Identify which cell holds the provided text, then report its [X, Y] central coordinate. 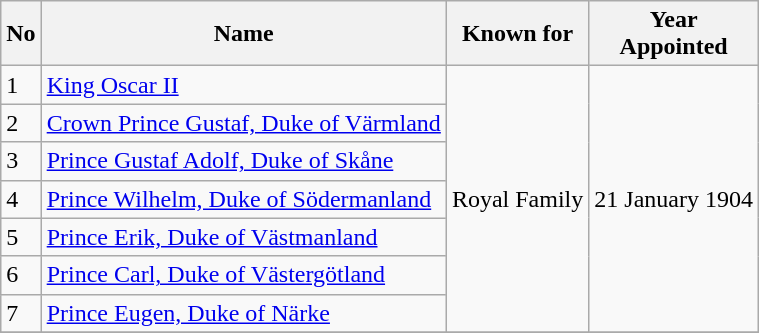
2 [21, 123]
Crown Prince Gustaf, Duke of Värmland [244, 123]
1 [21, 85]
Prince Erik, Duke of Västmanland [244, 237]
5 [21, 237]
Prince Gustaf Adolf, Duke of Skåne [244, 161]
Royal Family [517, 199]
Known for [517, 34]
Prince Eugen, Duke of Närke [244, 313]
3 [21, 161]
No [21, 34]
King Oscar II [244, 85]
Prince Wilhelm, Duke of Södermanland [244, 199]
6 [21, 275]
7 [21, 313]
Name [244, 34]
Prince Carl, Duke of Västergötland [244, 275]
21 January 1904 [674, 199]
4 [21, 199]
YearAppointed [674, 34]
